Output the [X, Y] coordinate of the center of the cell containing the given text.  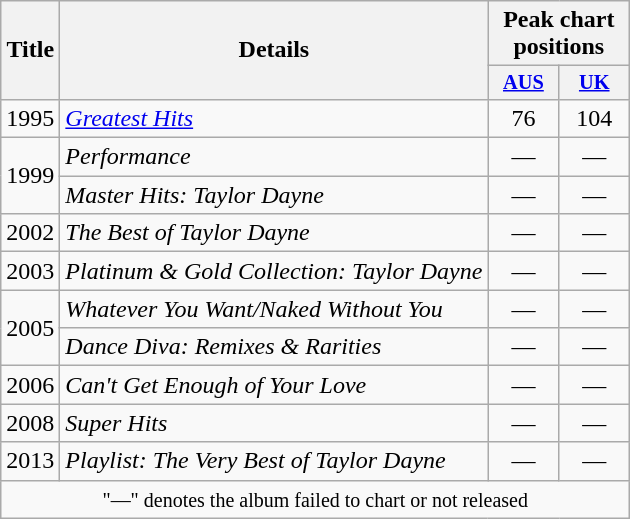
Platinum & Gold Collection: Taylor Dayne [274, 271]
Dance Diva: Remixes & Rarities [274, 347]
104 [594, 118]
"—" denotes the album failed to chart or not released [316, 499]
UK [594, 83]
2003 [30, 271]
Super Hits [274, 423]
Title [30, 50]
Greatest Hits [274, 118]
Peak chart positions [559, 34]
2006 [30, 385]
The Best of Taylor Dayne [274, 233]
2005 [30, 328]
2008 [30, 423]
Performance [274, 157]
Details [274, 50]
2013 [30, 461]
2002 [30, 233]
1999 [30, 176]
Playlist: The Very Best of Taylor Dayne [274, 461]
Can't Get Enough of Your Love [274, 385]
AUS [524, 83]
1995 [30, 118]
Master Hits: Taylor Dayne [274, 195]
Whatever You Want/Naked Without You [274, 309]
76 [524, 118]
